Output the (X, Y) coordinate of the center of the cell containing the given text.  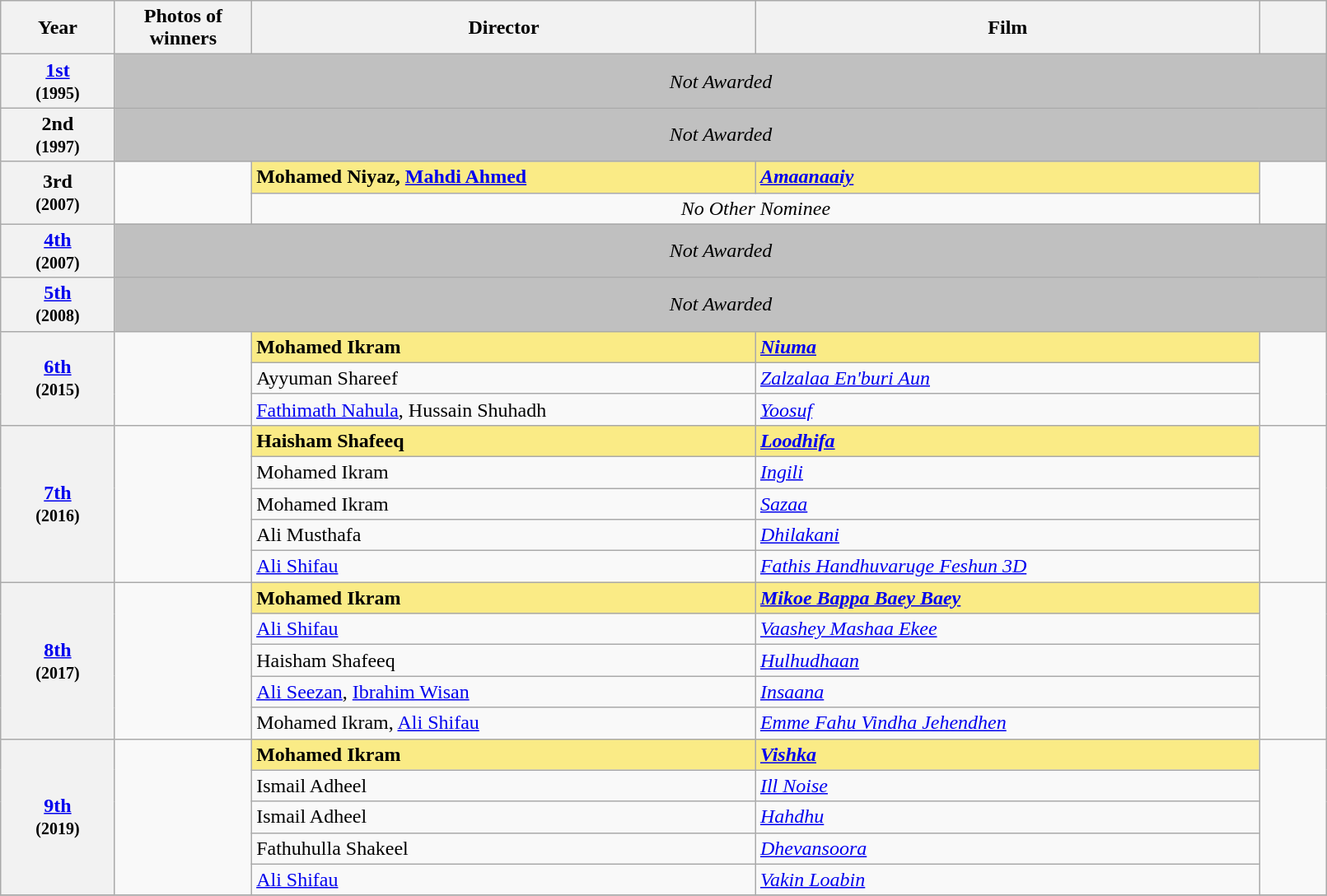
Loodhifa (1007, 441)
Hulhudhaan (1007, 660)
Director (504, 28)
8th(2017) (58, 660)
Amaanaaiy (1007, 177)
Hahdhu (1007, 817)
1st(1995) (58, 81)
Dhevansoora (1007, 848)
Mikoe Bappa Baey Baey (1007, 598)
Ayyuman Shareef (504, 378)
Dhilakani (1007, 535)
Mohamed Ikram, Ali Shifau (504, 723)
Year (58, 28)
Ali Seezan, Ibrahim Wisan (504, 692)
4th(2007) (58, 250)
Ill Noise (1007, 786)
Fathimath Nahula, Hussain Shuhadh (504, 409)
5th(2008) (58, 305)
Ali Musthafa (504, 535)
7th(2016) (58, 503)
Ingili (1007, 472)
Fathis Handhuvaruge Feshun 3D (1007, 567)
Photos of winners (183, 28)
Sazaa (1007, 503)
Niuma (1007, 347)
Fathuhulla Shakeel (504, 848)
Film (1007, 28)
9th(2019) (58, 817)
Vaashey Mashaa Ekee (1007, 629)
Vishka (1007, 754)
No Other Nominee (756, 208)
Insaana (1007, 692)
Mohamed Niyaz, Mahdi Ahmed (504, 177)
Vakin Loabin (1007, 880)
3rd(2007) (58, 193)
Yoosuf (1007, 409)
Emme Fahu Vindha Jehendhen (1007, 723)
6th(2015) (58, 378)
2nd(1997) (58, 135)
Zalzalaa En'buri Aun (1007, 378)
